Provide the (X, Y) coordinate of the cell's center where the given text is located.  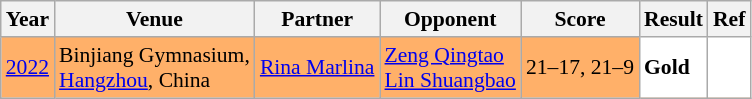
Opponent (450, 19)
Binjiang Gymnasium,Hangzhou, China (154, 68)
Year (28, 19)
2022 (28, 68)
Zeng Qingtao Lin Shuangbao (450, 68)
Ref (729, 19)
Partner (318, 19)
Venue (154, 19)
Rina Marlina (318, 68)
Gold (674, 68)
Score (580, 19)
21–17, 21–9 (580, 68)
Result (674, 19)
